Pinpoint the cell where the given text exists, returning its (X, Y) midpoint coordinate. 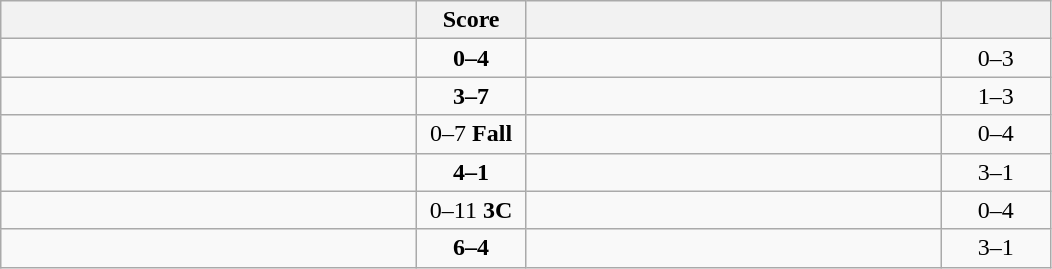
6–4 (472, 248)
1–3 (996, 96)
0–11 3C (472, 210)
3–7 (472, 96)
Score (472, 20)
4–1 (472, 172)
0–7 Fall (472, 134)
0–3 (996, 58)
